For the text-containing cell, return its midpoint in [x, y] coordinate format. 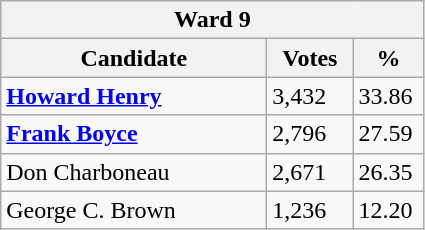
Frank Boyce [134, 134]
26.35 [388, 172]
3,432 [310, 96]
12.20 [388, 210]
27.59 [388, 134]
33.86 [388, 96]
Ward 9 [212, 20]
2,796 [310, 134]
George C. Brown [134, 210]
Howard Henry [134, 96]
Votes [310, 58]
1,236 [310, 210]
2,671 [310, 172]
% [388, 58]
Don Charboneau [134, 172]
Candidate [134, 58]
